Search for the cell housing the specified text and yield its [x, y] center coordinate. 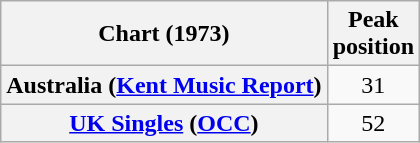
Chart (1973) [164, 34]
Australia (Kent Music Report) [164, 85]
UK Singles (OCC) [164, 123]
Peakposition [373, 34]
52 [373, 123]
31 [373, 85]
